Return the [X, Y] coordinate for the center point of the cell that contains the specified text.  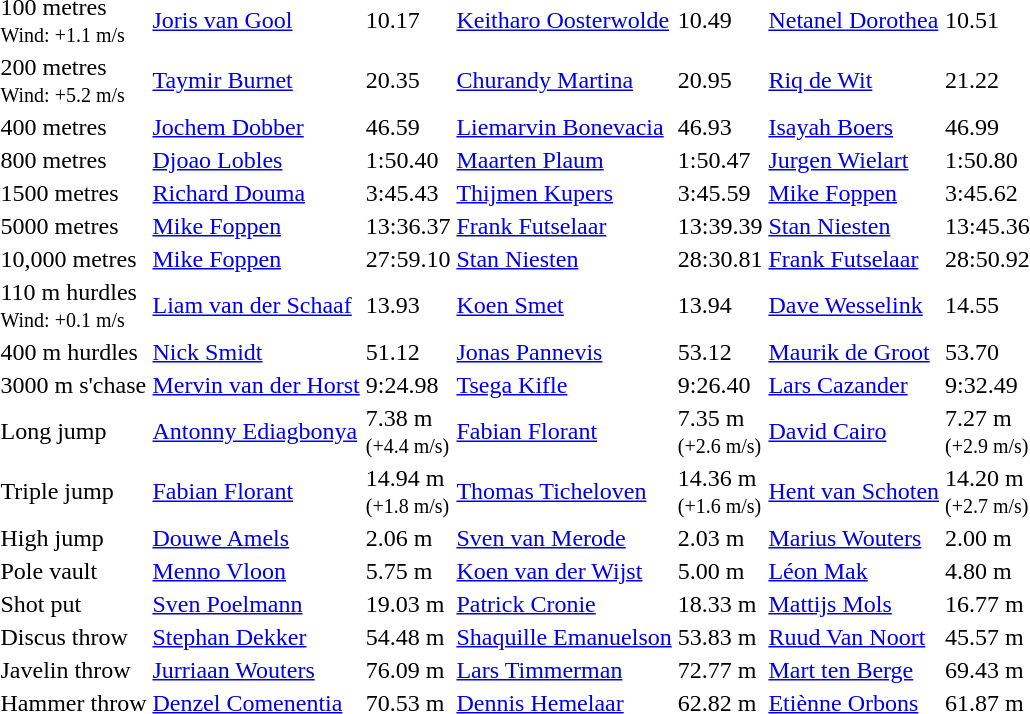
Hent van Schoten [854, 492]
Mervin van der Horst [256, 385]
2.03 m [720, 538]
Mart ten Berge [854, 670]
13.94 [720, 306]
Jurgen Wielart [854, 160]
Patrick Cronie [564, 604]
72.77 m [720, 670]
Maarten Plaum [564, 160]
Thomas Ticheloven [564, 492]
David Cairo [854, 432]
Taymir Burnet [256, 80]
46.93 [720, 127]
20.35 [408, 80]
53.83 m [720, 637]
Richard Douma [256, 193]
Koen van der Wijst [564, 571]
13.93 [408, 306]
19.03 m [408, 604]
7.38 m(+4.4 m/s) [408, 432]
Liam van der Schaaf [256, 306]
Jochem Dobber [256, 127]
Maurik de Groot [854, 352]
51.12 [408, 352]
Tsega Kifle [564, 385]
Churandy Martina [564, 80]
13:39.39 [720, 226]
Jurriaan Wouters [256, 670]
18.33 m [720, 604]
Léon Mak [854, 571]
Jonas Pannevis [564, 352]
Koen Smet [564, 306]
5.00 m [720, 571]
20.95 [720, 80]
1:50.47 [720, 160]
53.12 [720, 352]
Thijmen Kupers [564, 193]
Stephan Dekker [256, 637]
9:26.40 [720, 385]
14.36 m(+1.6 m/s) [720, 492]
Riq de Wit [854, 80]
Mattijs Mols [854, 604]
3:45.43 [408, 193]
76.09 m [408, 670]
Antonny Ediagbonya [256, 432]
Marius Wouters [854, 538]
Lars Cazander [854, 385]
46.59 [408, 127]
Lars Timmerman [564, 670]
54.48 m [408, 637]
Dave Wesselink [854, 306]
7.35 m(+2.6 m/s) [720, 432]
Liemarvin Bonevacia [564, 127]
13:36.37 [408, 226]
Nick Smidt [256, 352]
Sven Poelmann [256, 604]
14.94 m(+1.8 m/s) [408, 492]
5.75 m [408, 571]
Menno Vloon [256, 571]
Sven van Merode [564, 538]
28:30.81 [720, 259]
Isayah Boers [854, 127]
Djoao Lobles [256, 160]
Shaquille Emanuelson [564, 637]
3:45.59 [720, 193]
2.06 m [408, 538]
27:59.10 [408, 259]
Ruud Van Noort [854, 637]
1:50.40 [408, 160]
9:24.98 [408, 385]
Douwe Amels [256, 538]
